Output the [x, y] coordinate of the center of the cell containing the given text.  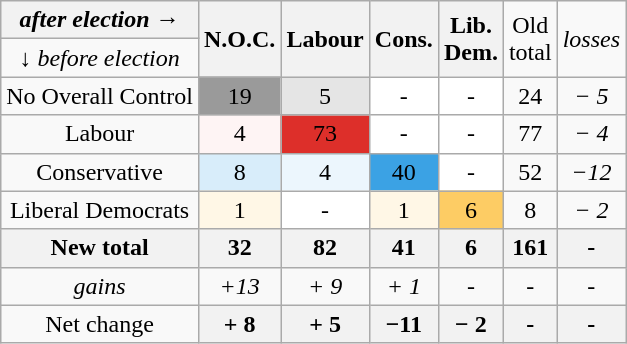
gains [100, 286]
N.O.C. [239, 39]
+13 [239, 286]
52 [530, 172]
− 4 [591, 134]
24 [530, 96]
Net change [100, 324]
−11 [404, 324]
82 [325, 248]
− 5 [591, 96]
New total [100, 248]
+ 5 [325, 324]
40 [404, 172]
32 [239, 248]
+ 8 [239, 324]
Liberal Democrats [100, 210]
No Overall Control [100, 96]
5 [325, 96]
Cons. [404, 39]
19 [239, 96]
73 [325, 134]
losses [591, 39]
Oldtotal [530, 39]
Lib. Dem. [470, 39]
41 [404, 248]
−12 [591, 172]
+ 1 [404, 286]
77 [530, 134]
after election → [100, 20]
↓ before election [100, 58]
161 [530, 248]
+ 9 [325, 286]
Conservative [100, 172]
